Output the [x, y] coordinate of the center of the cell containing the given text.  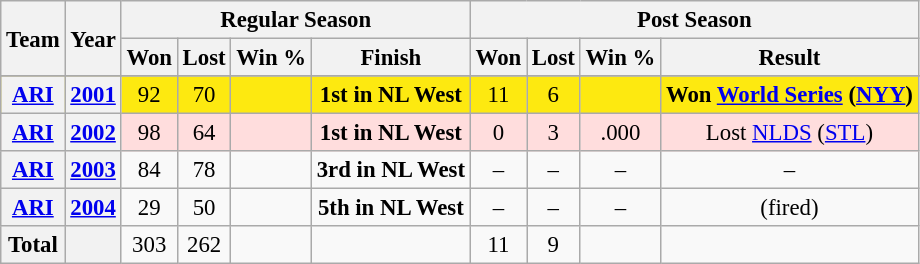
50 [204, 208]
78 [204, 170]
2002 [93, 133]
98 [149, 133]
29 [149, 208]
84 [149, 170]
Total [33, 245]
3 [553, 133]
5th in NL West [390, 208]
(fired) [790, 208]
Result [790, 58]
2001 [93, 95]
Regular Season [296, 20]
9 [553, 245]
70 [204, 95]
3rd in NL West [390, 170]
64 [204, 133]
6 [553, 95]
Finish [390, 58]
262 [204, 245]
Won World Series (NYY) [790, 95]
92 [149, 95]
Team [33, 38]
303 [149, 245]
0 [498, 133]
.000 [620, 133]
Post Season [694, 20]
2004 [93, 208]
2003 [93, 170]
Year [93, 38]
Lost NLDS (STL) [790, 133]
